Return the [X, Y] coordinate for the center point of the cell that contains the specified text.  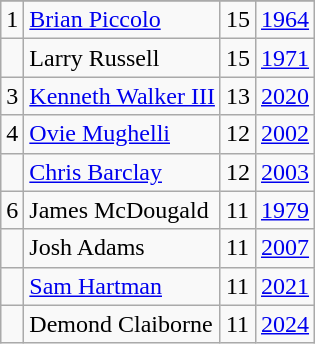
James McDougald [122, 210]
1964 [284, 20]
2021 [284, 286]
3 [12, 96]
13 [238, 96]
2003 [284, 172]
Chris Barclay [122, 172]
Kenneth Walker III [122, 96]
Brian Piccolo [122, 20]
2007 [284, 248]
Ovie Mughelli [122, 134]
Demond Claiborne [122, 324]
6 [12, 210]
Sam Hartman [122, 286]
1 [12, 20]
Larry Russell [122, 58]
1971 [284, 58]
2020 [284, 96]
4 [12, 134]
2002 [284, 134]
2024 [284, 324]
1979 [284, 210]
Josh Adams [122, 248]
